Return [X, Y] of the center of cell containing provided text 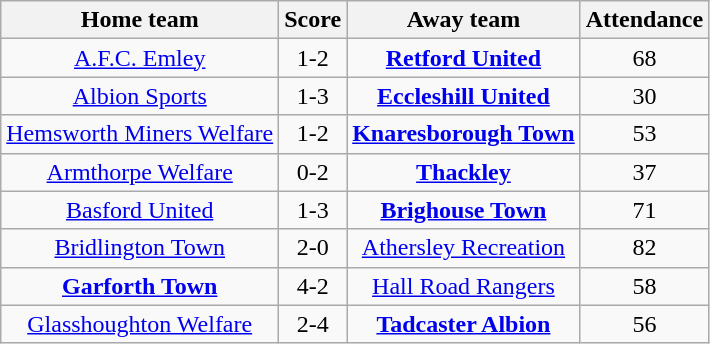
53 [644, 134]
68 [644, 58]
0-2 [313, 172]
Hemsworth Miners Welfare [140, 134]
Basford United [140, 210]
2-0 [313, 248]
Armthorpe Welfare [140, 172]
56 [644, 324]
82 [644, 248]
Home team [140, 20]
Albion Sports [140, 96]
Bridlington Town [140, 248]
30 [644, 96]
Glasshoughton Welfare [140, 324]
Knaresborough Town [464, 134]
Attendance [644, 20]
4-2 [313, 286]
Thackley [464, 172]
Score [313, 20]
Retford United [464, 58]
Brighouse Town [464, 210]
A.F.C. Emley [140, 58]
Tadcaster Albion [464, 324]
Garforth Town [140, 286]
71 [644, 210]
2-4 [313, 324]
Away team [464, 20]
Eccleshill United [464, 96]
58 [644, 286]
Athersley Recreation [464, 248]
37 [644, 172]
Hall Road Rangers [464, 286]
